For the text-containing cell, return its midpoint in (X, Y) coordinate format. 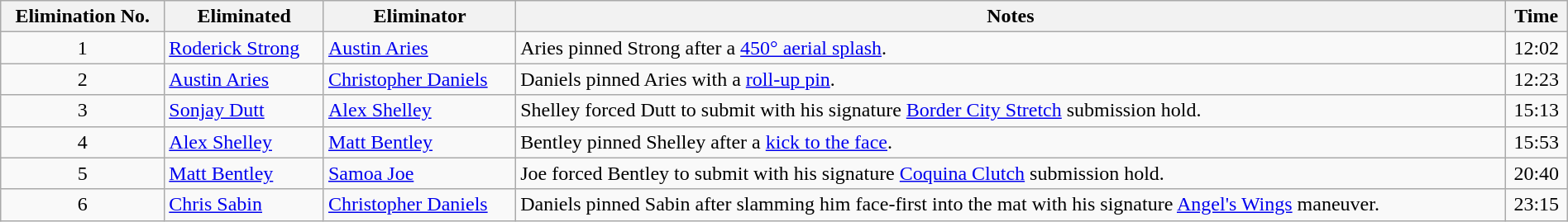
Eliminated (245, 17)
15:53 (1537, 142)
Joe forced Bentley to submit with his signature Coquina Clutch submission hold. (1011, 173)
Shelley forced Dutt to submit with his signature Border City Stretch submission hold. (1011, 111)
Notes (1011, 17)
Time (1537, 17)
Aries pinned Strong after a 450° aerial splash. (1011, 48)
15:13 (1537, 111)
1 (83, 48)
Bentley pinned Shelley after a kick to the face. (1011, 142)
20:40 (1537, 173)
Roderick Strong (245, 48)
Sonjay Dutt (245, 111)
Daniels pinned Sabin after slamming him face-first into the mat with his signature Angel's Wings maneuver. (1011, 205)
Elimination No. (83, 17)
6 (83, 205)
23:15 (1537, 205)
3 (83, 111)
Daniels pinned Aries with a roll-up pin. (1011, 79)
Eliminator (419, 17)
4 (83, 142)
2 (83, 79)
Chris Sabin (245, 205)
12:23 (1537, 79)
12:02 (1537, 48)
5 (83, 173)
Samoa Joe (419, 173)
